Detect which cell encompasses the target text, then output its [X, Y] center coordinate. 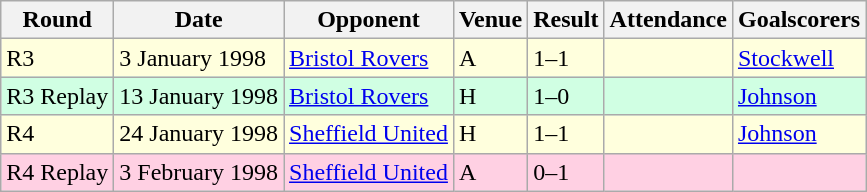
R3 [58, 58]
3 January 1998 [199, 58]
Opponent [369, 20]
3 February 1998 [199, 172]
Attendance [668, 20]
13 January 1998 [199, 96]
R3 Replay [58, 96]
Date [199, 20]
Venue [490, 20]
1–0 [566, 96]
R4 Replay [58, 172]
0–1 [566, 172]
R4 [58, 134]
Round [58, 20]
Stockwell [798, 58]
Result [566, 20]
Goalscorers [798, 20]
24 January 1998 [199, 134]
